For the text-containing cell, return its midpoint in [x, y] coordinate format. 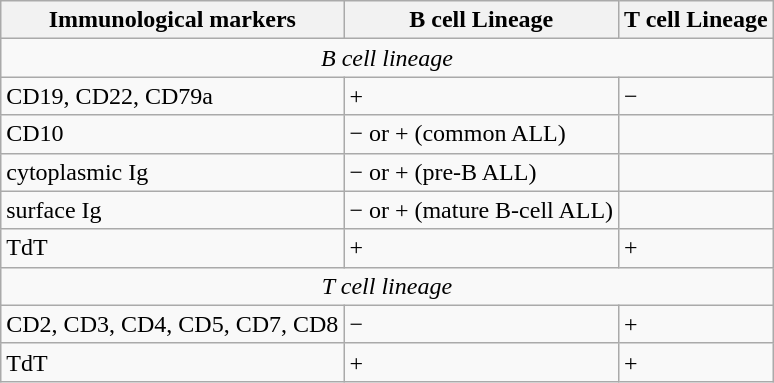
CD19, CD22, CD79a [172, 96]
surface Ig [172, 210]
− or + (pre-B ALL) [482, 172]
B cell Lineage [482, 20]
CD2, CD3, CD4, CD5, CD7, CD8 [172, 324]
Immunological markers [172, 20]
B cell lineage [387, 58]
cytoplasmic Ig [172, 172]
− or + (mature B-cell ALL) [482, 210]
T cell lineage [387, 286]
T cell Lineage [696, 20]
CD10 [172, 134]
− or + (common ALL) [482, 134]
